Find where the given text appears and provide that cell's center as (X, Y) coordinate. 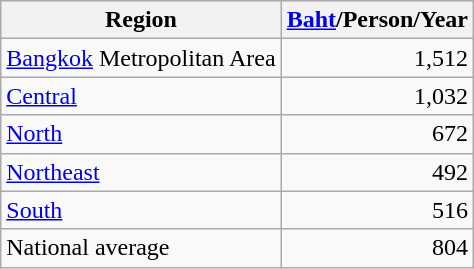
1,032 (377, 96)
Baht/Person/Year (377, 20)
Bangkok Metropolitan Area (141, 58)
National average (141, 248)
Region (141, 20)
672 (377, 134)
Central (141, 96)
804 (377, 248)
South (141, 210)
492 (377, 172)
North (141, 134)
1,512 (377, 58)
Northeast (141, 172)
516 (377, 210)
